Locate the cell with the specified text and output its (X, Y) center coordinate. 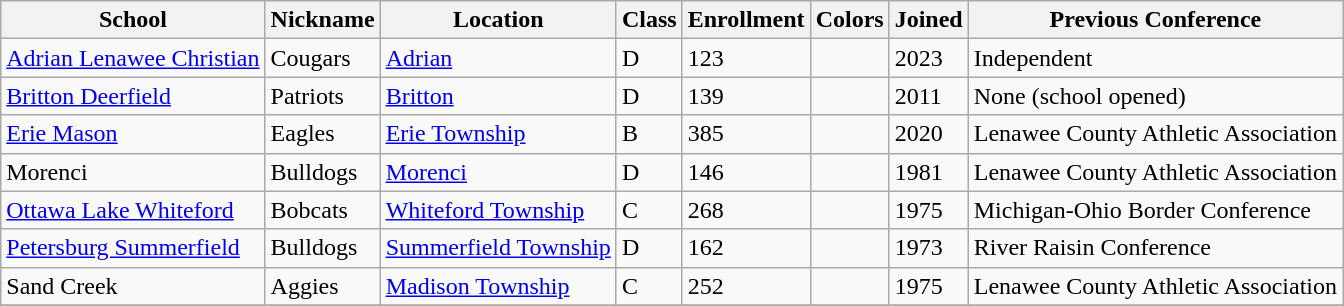
Independent (1155, 58)
Eagles (322, 134)
385 (746, 134)
Adrian (498, 58)
Bobcats (322, 210)
None (school opened) (1155, 96)
252 (746, 286)
Aggies (322, 286)
Britton Deerfield (133, 96)
Petersburg Summerfield (133, 248)
Britton (498, 96)
2011 (928, 96)
Cougars (322, 58)
Michigan-Ohio Border Conference (1155, 210)
2020 (928, 134)
2023 (928, 58)
Patriots (322, 96)
1973 (928, 248)
139 (746, 96)
Summerfield Township (498, 248)
Colors (850, 20)
Joined (928, 20)
Whiteford Township (498, 210)
Erie Mason (133, 134)
162 (746, 248)
B (649, 134)
Location (498, 20)
123 (746, 58)
Erie Township (498, 134)
Enrollment (746, 20)
1981 (928, 172)
Adrian Lenawee Christian (133, 58)
Ottawa Lake Whiteford (133, 210)
River Raisin Conference (1155, 248)
Previous Conference (1155, 20)
146 (746, 172)
Sand Creek (133, 286)
Nickname (322, 20)
Class (649, 20)
268 (746, 210)
School (133, 20)
Madison Township (498, 286)
